Find where the given text appears and provide that cell's center as (x, y) coordinate. 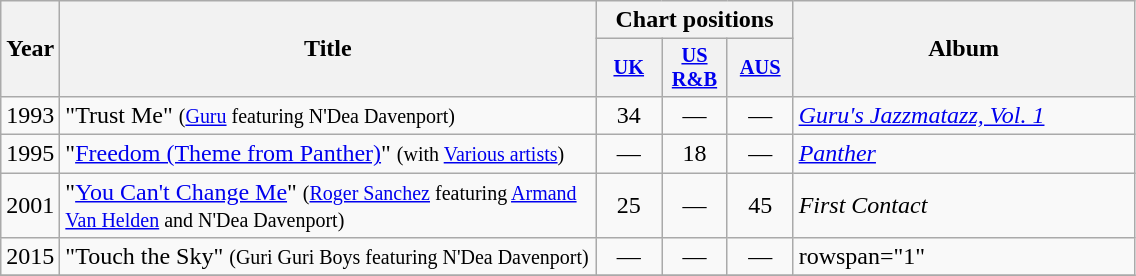
"Touch the Sky" (Guri Guri Boys featuring N'Dea Davenport) (328, 257)
Guru's Jazzmatazz, Vol. 1 (964, 115)
45 (760, 206)
Panther (964, 154)
18 (695, 154)
rowspan="1" (964, 257)
AUS (760, 68)
"Trust Me" (Guru featuring N'Dea Davenport) (328, 115)
UK (629, 68)
First Contact (964, 206)
"Freedom (Theme from Panther)" (with Various artists) (328, 154)
Year (30, 49)
"You Can't Change Me" (Roger Sanchez featuring Armand Van Helden and N'Dea Davenport) (328, 206)
Chart positions (694, 20)
1995 (30, 154)
Title (328, 49)
Album (964, 49)
1993 (30, 115)
34 (629, 115)
25 (629, 206)
2015 (30, 257)
2001 (30, 206)
US R&B (695, 68)
